Pinpoint the cell where the given text exists, returning its (x, y) midpoint coordinate. 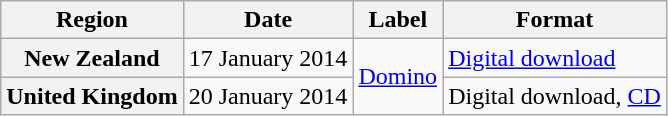
Format (555, 20)
20 January 2014 (268, 96)
Label (398, 20)
Domino (398, 77)
United Kingdom (92, 96)
New Zealand (92, 58)
Digital download (555, 58)
17 January 2014 (268, 58)
Date (268, 20)
Digital download, CD (555, 96)
Region (92, 20)
